Find where the given text appears and provide that cell's center as (X, Y) coordinate. 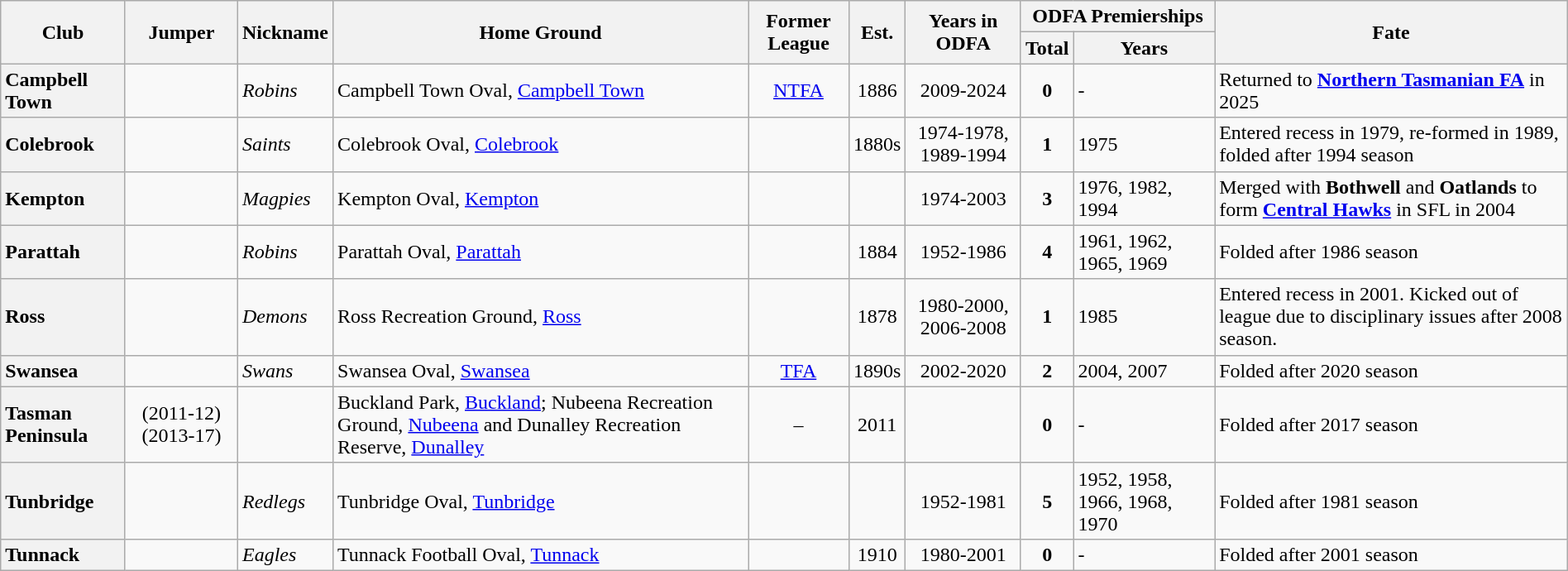
Jumper (181, 32)
2002-2020 (963, 371)
Folded after 2001 season (1391, 554)
2009-2024 (963, 91)
Tasman Peninsula (63, 425)
Tunbridge (63, 501)
Folded after 1986 season (1391, 252)
Ross Recreation Ground, Ross (541, 317)
Redlegs (284, 501)
Home Ground (541, 32)
Returned to Northern Tasmanian FA in 2025 (1391, 91)
Eagles (284, 554)
Merged with Bothwell and Oatlands to form Central Hawks in SFL in 2004 (1391, 199)
Entered recess in 2001. Kicked out of league due to disciplinary issues after 2008 season. (1391, 317)
Swansea (63, 371)
Kempton Oval, Kempton (541, 199)
Est. (877, 32)
Parattah Oval, Parattah (541, 252)
Saints (284, 144)
Folded after 2020 season (1391, 371)
Campbell Town Oval, Campbell Town (541, 91)
Magpies (284, 199)
1886 (877, 91)
– (798, 425)
1878 (877, 317)
1884 (877, 252)
1952-1981 (963, 501)
1910 (877, 554)
Former League (798, 32)
Tunnack Football Oval, Tunnack (541, 554)
Total (1047, 48)
Parattah (63, 252)
Fate (1391, 32)
TFA (798, 371)
1976, 1982, 1994 (1145, 199)
Campbell Town (63, 91)
Ross (63, 317)
(2011-12)(2013-17) (181, 425)
3 (1047, 199)
1890s (877, 371)
NTFA (798, 91)
1880s (877, 144)
Entered recess in 1979, re-formed in 1989, folded after 1994 season (1391, 144)
Club (63, 32)
ODFA Premierships (1117, 17)
1985 (1145, 317)
Colebrook Oval, Colebrook (541, 144)
Years in ODFA (963, 32)
Tunbridge Oval, Tunbridge (541, 501)
Buckland Park, Buckland; Nubeena Recreation Ground, Nubeena and Dunalley Recreation Reserve, Dunalley (541, 425)
Nickname (284, 32)
Swansea Oval, Swansea (541, 371)
Years (1145, 48)
Kempton (63, 199)
Swans (284, 371)
2004, 2007 (1145, 371)
1980-2000, 2006-2008 (963, 317)
5 (1047, 501)
4 (1047, 252)
Demons (284, 317)
1974-1978, 1989-1994 (963, 144)
Colebrook (63, 144)
1952-1986 (963, 252)
Folded after 2017 season (1391, 425)
1952, 1958, 1966, 1968, 1970 (1145, 501)
2011 (877, 425)
1974-2003 (963, 199)
1980-2001 (963, 554)
Folded after 1981 season (1391, 501)
1975 (1145, 144)
Tunnack (63, 554)
2 (1047, 371)
1961, 1962, 1965, 1969 (1145, 252)
